Pinpoint the cell where the given text exists, returning its (x, y) midpoint coordinate. 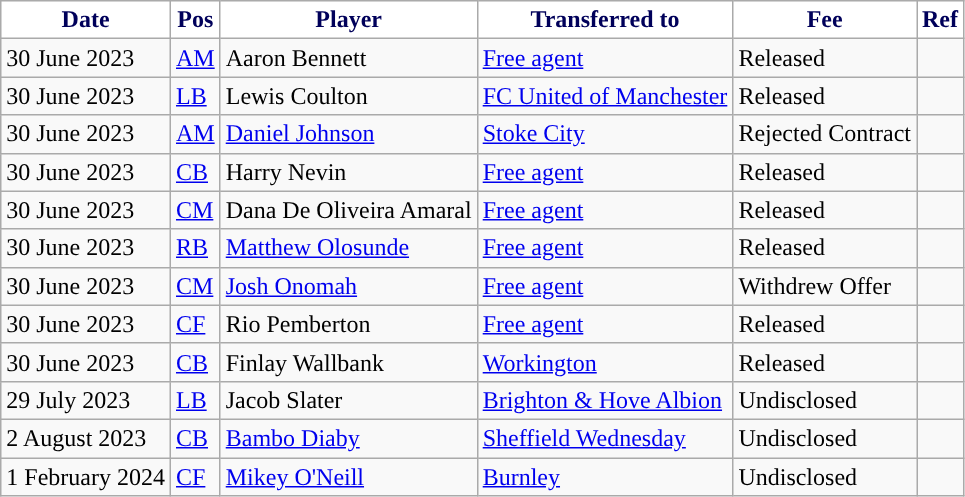
Harry Nevin (348, 172)
Date (86, 20)
Stoke City (605, 134)
Sheffield Wednesday (605, 438)
Mikey O'Neill (348, 477)
Bambo Diaby (348, 438)
Matthew Olosunde (348, 248)
1 February 2024 (86, 477)
Josh Onomah (348, 286)
Daniel Johnson (348, 134)
29 July 2023 (86, 400)
Withdrew Offer (825, 286)
FC United of Manchester (605, 96)
Aaron Bennett (348, 58)
Rejected Contract (825, 134)
Workington (605, 362)
Ref (940, 20)
Finlay Wallbank (348, 362)
Fee (825, 20)
Transferred to (605, 20)
2 August 2023 (86, 438)
Lewis Coulton (348, 96)
Burnley (605, 477)
RB (195, 248)
Brighton & Hove Albion (605, 400)
Jacob Slater (348, 400)
Player (348, 20)
Rio Pemberton (348, 324)
Dana De Oliveira Amaral (348, 210)
Pos (195, 20)
